Locate the cell with the specified text and output its [x, y] center coordinate. 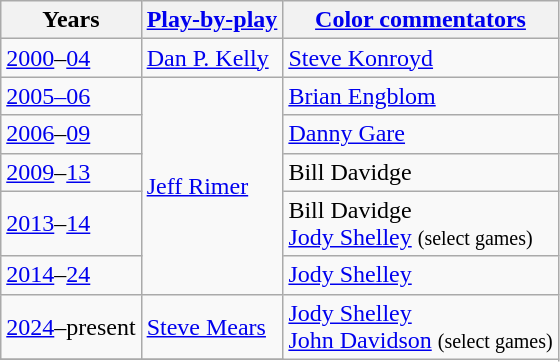
Steve Konroyd [420, 58]
2005–06 [71, 96]
2013–14 [71, 224]
Dan P. Kelly [212, 58]
Jody Shelley [420, 275]
Brian Engblom [420, 96]
2009–13 [71, 172]
Color commentators [420, 20]
Steve Mears [212, 326]
Jeff Rimer [212, 186]
Danny Gare [420, 134]
Bill Davidge [420, 172]
Bill DavidgeJody Shelley (select games) [420, 224]
Play-by-play [212, 20]
Jody ShelleyJohn Davidson (select games) [420, 326]
2006–09 [71, 134]
Years [71, 20]
2000–04 [71, 58]
2014–24 [71, 275]
2024–present [71, 326]
